Determine the (x, y) coordinate at the center of the cell enclosing the given text.  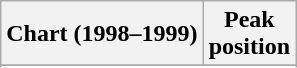
Chart (1998–1999) (102, 34)
Peakposition (249, 34)
